Determine the (X, Y) coordinate at the center of the cell enclosing the given text.  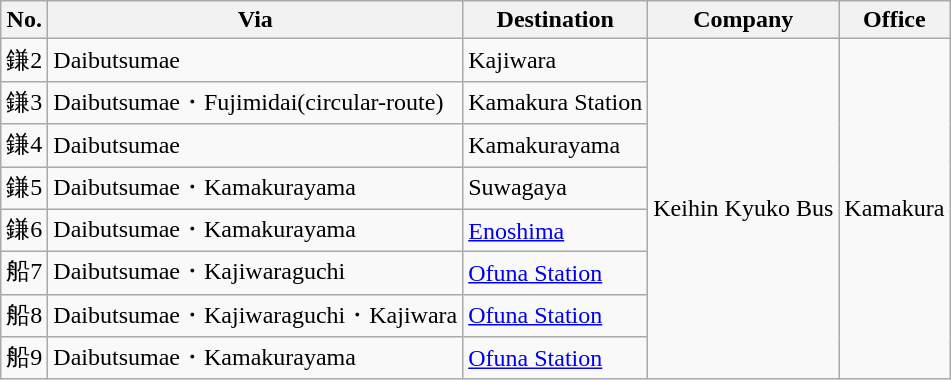
Via (256, 20)
船7 (24, 274)
Keihin Kyuko Bus (744, 209)
Kamakura Station (556, 102)
船8 (24, 316)
Kamakura (894, 209)
Daibutsumae・Fujimidai(circular-route) (256, 102)
船9 (24, 358)
No. (24, 20)
Kajiwara (556, 60)
Suwagaya (556, 188)
鎌6 (24, 230)
Kamakurayama (556, 146)
Daibutsumae・Kajiwaraguchi・Kajiwara (256, 316)
Office (894, 20)
鎌2 (24, 60)
鎌4 (24, 146)
Daibutsumae・Kajiwaraguchi (256, 274)
鎌3 (24, 102)
鎌5 (24, 188)
Company (744, 20)
Enoshima (556, 230)
Destination (556, 20)
